Find where the given text appears and provide that cell's center as [x, y] coordinate. 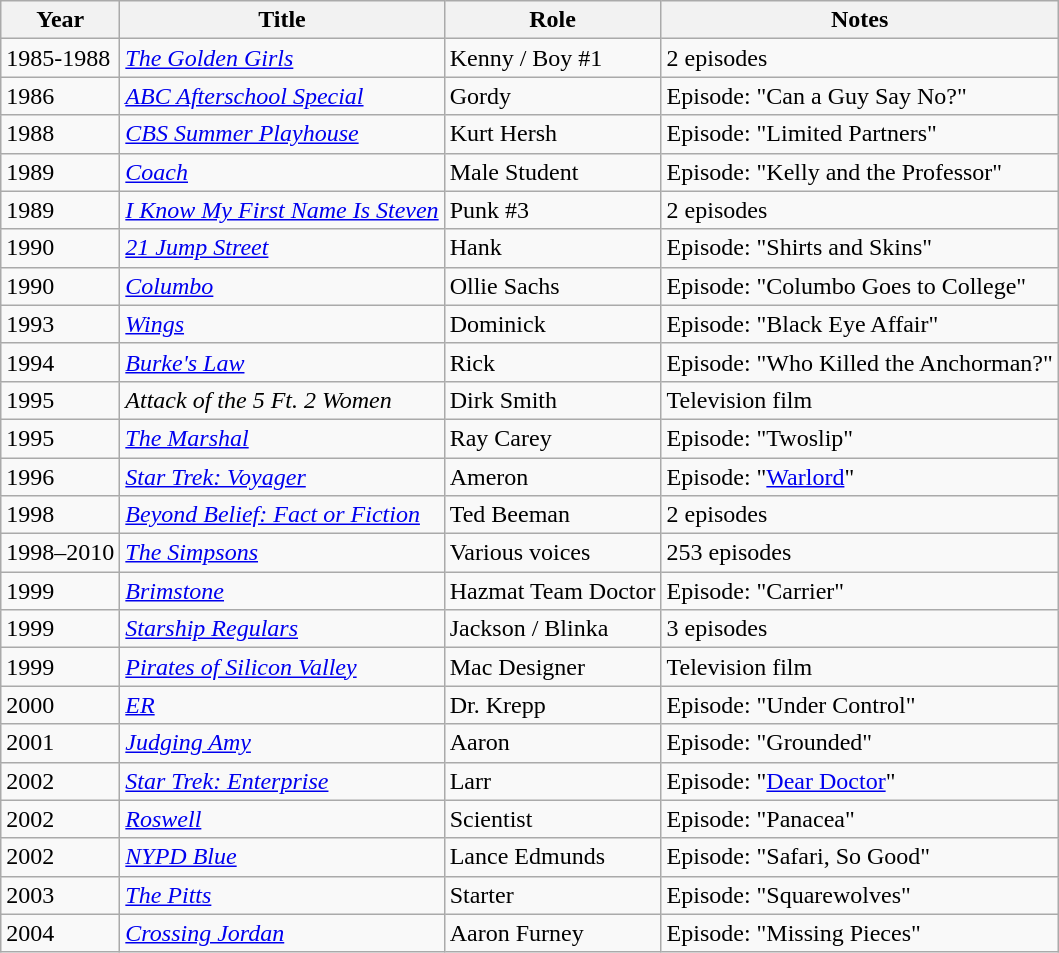
Starter [552, 895]
Episode: "Panacea" [860, 819]
Pirates of Silicon Valley [282, 667]
Crossing Jordan [282, 933]
Episode: "Can a Guy Say No?" [860, 96]
Lance Edmunds [552, 857]
1993 [60, 324]
1996 [60, 477]
Episode: "Twoslip" [860, 438]
1985-1988 [60, 58]
Year [60, 20]
Episode: "Missing Pieces" [860, 933]
Ameron [552, 477]
Episode: "Dear Doctor" [860, 781]
The Pitts [282, 895]
Brimstone [282, 591]
Episode: "Limited Partners" [860, 134]
Aaron [552, 743]
Ted Beeman [552, 515]
The Golden Girls [282, 58]
Ollie Sachs [552, 286]
The Simpsons [282, 553]
Jackson / Blinka [552, 629]
Beyond Belief: Fact or Fiction [282, 515]
Punk #3 [552, 210]
1988 [60, 134]
Episode: "Kelly and the Professor" [860, 172]
Episode: "Black Eye Affair" [860, 324]
Episode: "Who Killed the Anchorman?" [860, 362]
253 episodes [860, 553]
ABC Afterschool Special [282, 96]
Starship Regulars [282, 629]
Title [282, 20]
Episode: "Squarewolves" [860, 895]
2003 [60, 895]
Episode: "Carrier" [860, 591]
Aaron Furney [552, 933]
I Know My First Name Is Steven [282, 210]
Dr. Krepp [552, 705]
ER [282, 705]
Rick [552, 362]
Kenny / Boy #1 [552, 58]
CBS Summer Playhouse [282, 134]
Burke's Law [282, 362]
Dominick [552, 324]
1998–2010 [60, 553]
Hazmat Team Doctor [552, 591]
Scientist [552, 819]
Notes [860, 20]
2001 [60, 743]
Mac Designer [552, 667]
Star Trek: Enterprise [282, 781]
Columbo [282, 286]
1998 [60, 515]
Attack of the 5 Ft. 2 Women [282, 400]
Episode: "Warlord" [860, 477]
3 episodes [860, 629]
Judging Amy [282, 743]
Larr [552, 781]
Male Student [552, 172]
2004 [60, 933]
Episode: "Safari, So Good" [860, 857]
Roswell [282, 819]
The Marshal [282, 438]
21 Jump Street [282, 248]
Episode: "Grounded" [860, 743]
Star Trek: Voyager [282, 477]
Episode: "Under Control" [860, 705]
Gordy [552, 96]
Various voices [552, 553]
Kurt Hersh [552, 134]
Ray Carey [552, 438]
Episode: "Columbo Goes to College" [860, 286]
Coach [282, 172]
1994 [60, 362]
2000 [60, 705]
NYPD Blue [282, 857]
1986 [60, 96]
Episode: "Shirts and Skins" [860, 248]
Dirk Smith [552, 400]
Wings [282, 324]
Hank [552, 248]
Role [552, 20]
